Locate the cell with the specified text and output its (X, Y) center coordinate. 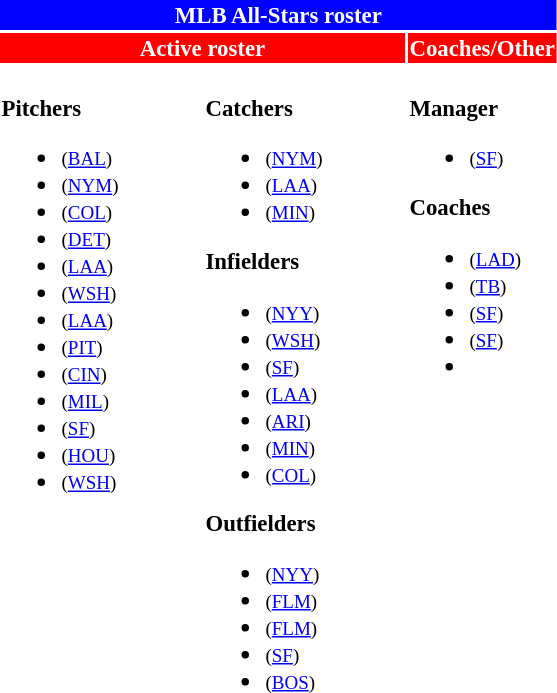
Coaches/Other (482, 48)
MLB All-Stars roster (278, 15)
Active roster (202, 48)
